Provide the (X, Y) coordinate of the cell's center where the given text is located.  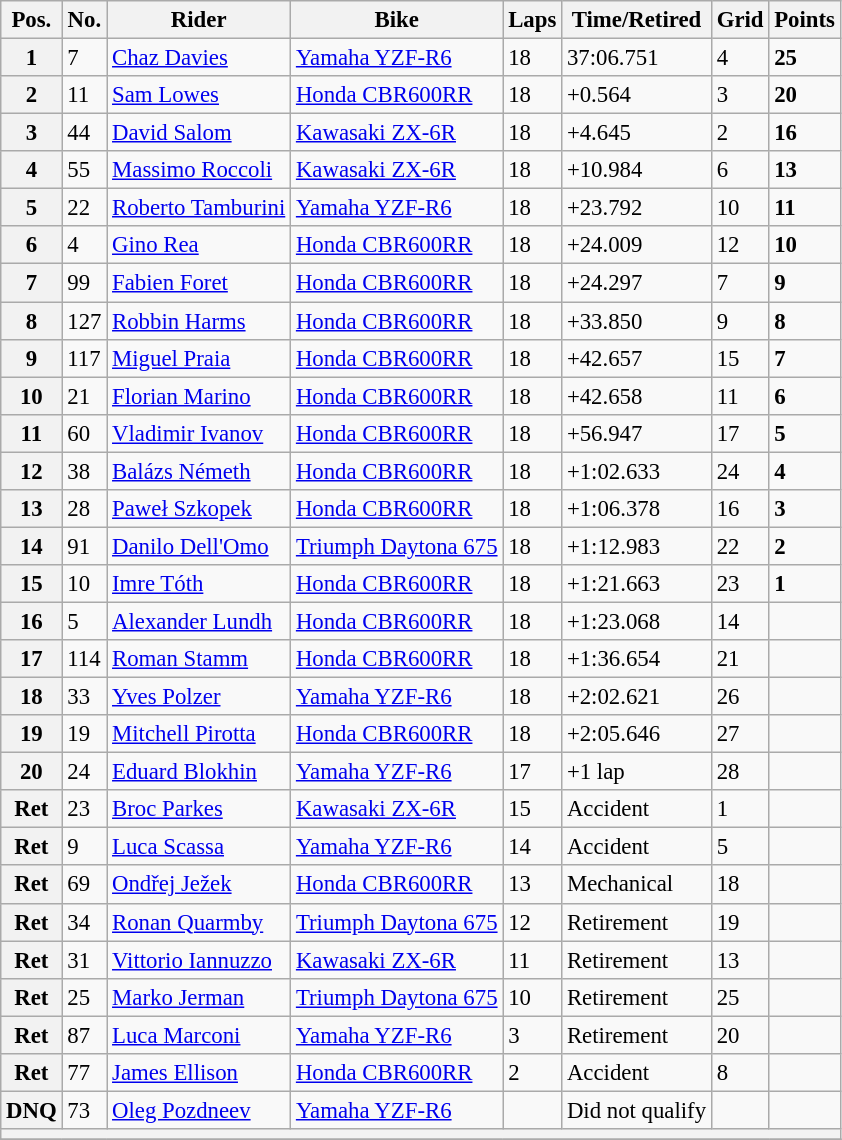
Marko Jerman (199, 997)
37:06.751 (637, 58)
Yves Polzer (199, 697)
James Ellison (199, 1073)
27 (740, 734)
Alexander Lundh (199, 621)
+1:23.068 (637, 621)
Time/Retired (637, 20)
33 (84, 697)
Roberto Tamburini (199, 208)
77 (84, 1073)
Mechanical (637, 885)
+0.564 (637, 95)
99 (84, 283)
Oleg Pozdneev (199, 1110)
Broc Parkes (199, 809)
114 (84, 659)
26 (740, 697)
38 (84, 471)
Did not qualify (637, 1110)
Vladimir Ivanov (199, 433)
+1:12.983 (637, 546)
Paweł Szkopek (199, 509)
+4.645 (637, 133)
Fabien Foret (199, 283)
Balázs Németh (199, 471)
+24.009 (637, 245)
+2:05.646 (637, 734)
DNQ (32, 1110)
Bike (397, 20)
Roman Stamm (199, 659)
Florian Marino (199, 396)
+1:06.378 (637, 509)
73 (84, 1110)
+24.297 (637, 283)
+23.792 (637, 208)
Eduard Blokhin (199, 772)
127 (84, 321)
Rider (199, 20)
+56.947 (637, 433)
55 (84, 170)
31 (84, 960)
David Salom (199, 133)
Danilo Dell'Omo (199, 546)
No. (84, 20)
87 (84, 1035)
+1 lap (637, 772)
+2:02.621 (637, 697)
Chaz Davies (199, 58)
Ronan Quarmby (199, 922)
+42.657 (637, 358)
Vittorio Iannuzzo (199, 960)
Grid (740, 20)
60 (84, 433)
Miguel Praia (199, 358)
+1:02.633 (637, 471)
Pos. (32, 20)
Luca Marconi (199, 1035)
Gino Rea (199, 245)
+1:21.663 (637, 584)
69 (84, 885)
+42.658 (637, 396)
Mitchell Pirotta (199, 734)
+10.984 (637, 170)
Points (804, 20)
Laps (532, 20)
Sam Lowes (199, 95)
Massimo Roccoli (199, 170)
Luca Scassa (199, 847)
91 (84, 546)
Ondřej Ježek (199, 885)
34 (84, 922)
+1:36.654 (637, 659)
44 (84, 133)
117 (84, 358)
Imre Tóth (199, 584)
+33.850 (637, 321)
Robbin Harms (199, 321)
